Output the [X, Y] coordinate of the center of the cell containing the given text.  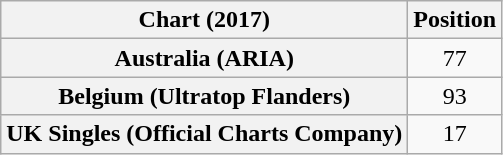
93 [455, 96]
Belgium (Ultratop Flanders) [204, 96]
Position [455, 20]
17 [455, 134]
UK Singles (Official Charts Company) [204, 134]
Chart (2017) [204, 20]
77 [455, 58]
Australia (ARIA) [204, 58]
